Detect which cell encompasses the target text, then output its (x, y) center coordinate. 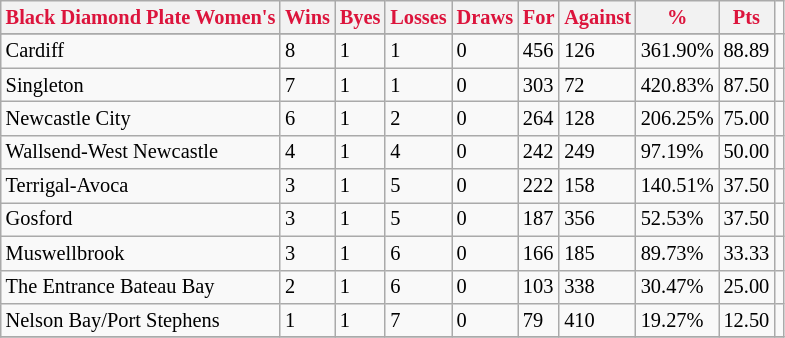
Losses (418, 17)
33.33 (747, 253)
Terrigal-Avoca (140, 186)
52.53% (678, 219)
25.00 (747, 287)
Nelson Bay/Port Stephens (140, 320)
420.83% (678, 85)
103 (538, 287)
126 (598, 51)
242 (538, 152)
264 (538, 118)
Pts (747, 17)
410 (598, 320)
75.00 (747, 118)
Gosford (140, 219)
Muswellbrook (140, 253)
222 (538, 186)
338 (598, 287)
19.27% (678, 320)
8 (308, 51)
185 (598, 253)
Wallsend-West Newcastle (140, 152)
140.51% (678, 186)
89.73% (678, 253)
166 (538, 253)
Draws (485, 17)
79 (538, 320)
30.47% (678, 287)
Against (598, 17)
356 (598, 219)
Newcastle City (140, 118)
72 (598, 85)
12.50 (747, 320)
97.19% (678, 152)
Wins (308, 17)
Singleton (140, 85)
128 (598, 118)
187 (538, 219)
For (538, 17)
Black Diamond Plate Women's (140, 17)
303 (538, 85)
456 (538, 51)
87.50 (747, 85)
The Entrance Bateau Bay (140, 287)
Byes (360, 17)
361.90% (678, 51)
206.25% (678, 118)
Cardiff (140, 51)
50.00 (747, 152)
88.89 (747, 51)
158 (598, 186)
249 (598, 152)
% (678, 17)
